Return the [X, Y] coordinate for the center point of the cell that contains the specified text.  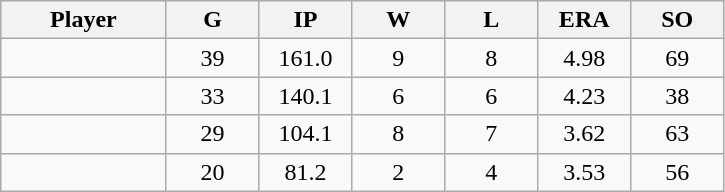
140.1 [306, 96]
33 [212, 96]
L [492, 20]
39 [212, 58]
Player [84, 20]
56 [678, 172]
3.62 [584, 134]
IP [306, 20]
63 [678, 134]
2 [398, 172]
29 [212, 134]
20 [212, 172]
4.98 [584, 58]
3.53 [584, 172]
9 [398, 58]
7 [492, 134]
104.1 [306, 134]
W [398, 20]
ERA [584, 20]
G [212, 20]
161.0 [306, 58]
38 [678, 96]
81.2 [306, 172]
SO [678, 20]
4 [492, 172]
69 [678, 58]
4.23 [584, 96]
